Identify which cell holds the provided text, then report its [X, Y] central coordinate. 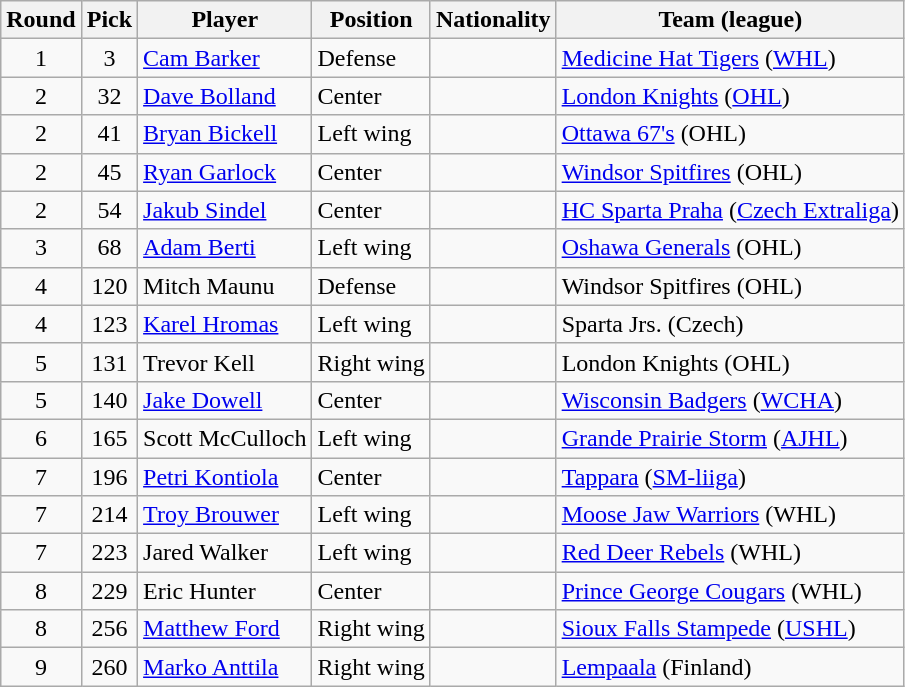
214 [109, 515]
9 [41, 667]
68 [109, 248]
45 [109, 172]
Pick [109, 20]
32 [109, 96]
123 [109, 324]
Cam Barker [225, 58]
Nationality [493, 20]
Ottawa 67's (OHL) [730, 134]
Jake Dowell [225, 400]
131 [109, 362]
Lempaala (Finland) [730, 667]
Matthew Ford [225, 629]
Scott McCulloch [225, 438]
Tappara (SM-liiga) [730, 477]
Trevor Kell [225, 362]
Team (league) [730, 20]
Dave Bolland [225, 96]
260 [109, 667]
196 [109, 477]
Eric Hunter [225, 591]
Oshawa Generals (OHL) [730, 248]
1 [41, 58]
120 [109, 286]
Red Deer Rebels (WHL) [730, 553]
Petri Kontiola [225, 477]
Ryan Garlock [225, 172]
Prince George Cougars (WHL) [730, 591]
6 [41, 438]
Jared Walker [225, 553]
Moose Jaw Warriors (WHL) [730, 515]
Medicine Hat Tigers (WHL) [730, 58]
54 [109, 210]
Sioux Falls Stampede (USHL) [730, 629]
HC Sparta Praha (Czech Extraliga) [730, 210]
Marko Anttila [225, 667]
140 [109, 400]
Position [371, 20]
Adam Berti [225, 248]
Round [41, 20]
165 [109, 438]
223 [109, 553]
256 [109, 629]
Mitch Maunu [225, 286]
41 [109, 134]
Karel Hromas [225, 324]
Grande Prairie Storm (AJHL) [730, 438]
Wisconsin Badgers (WCHA) [730, 400]
Jakub Sindel [225, 210]
Sparta Jrs. (Czech) [730, 324]
Bryan Bickell [225, 134]
229 [109, 591]
Troy Brouwer [225, 515]
Player [225, 20]
